Output the (X, Y) coordinate of the center of the cell containing the given text.  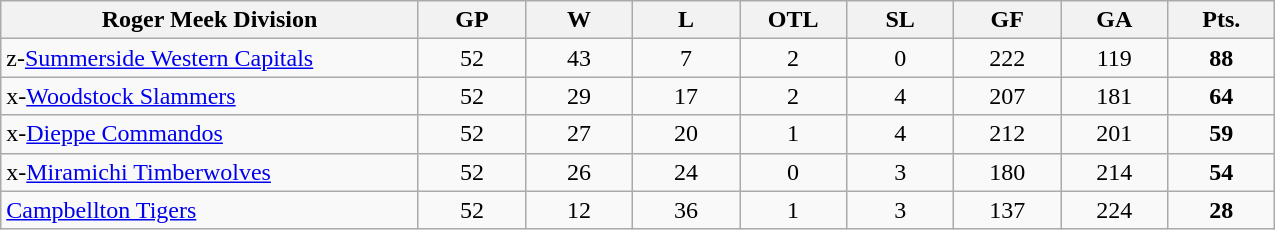
64 (1222, 96)
119 (1114, 58)
29 (578, 96)
GF (1008, 20)
x-Dieppe Commandos (210, 134)
z-Summerside Western Capitals (210, 58)
27 (578, 134)
207 (1008, 96)
Roger Meek Division (210, 20)
43 (578, 58)
Pts. (1222, 20)
W (578, 20)
Campbellton Tigers (210, 210)
222 (1008, 58)
GA (1114, 20)
GP (472, 20)
214 (1114, 172)
180 (1008, 172)
137 (1008, 210)
x-Woodstock Slammers (210, 96)
201 (1114, 134)
12 (578, 210)
28 (1222, 210)
88 (1222, 58)
212 (1008, 134)
59 (1222, 134)
7 (686, 58)
17 (686, 96)
SL (900, 20)
20 (686, 134)
181 (1114, 96)
224 (1114, 210)
54 (1222, 172)
24 (686, 172)
OTL (794, 20)
26 (578, 172)
x-Miramichi Timberwolves (210, 172)
36 (686, 210)
L (686, 20)
